Find where the given text appears and provide that cell's center as [X, Y] coordinate. 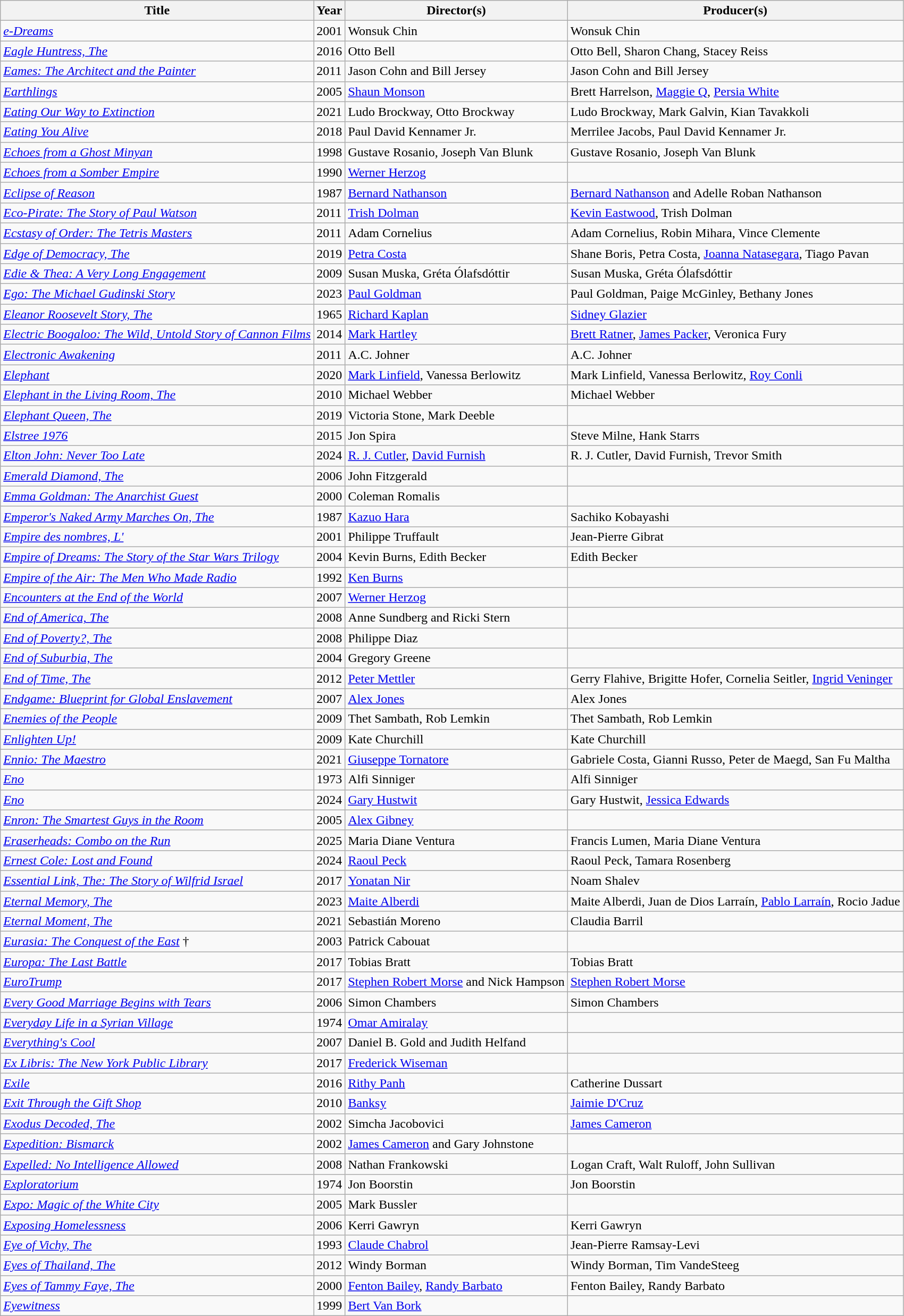
Noam Shalev [735, 881]
Echoes from a Ghost Minyan [157, 152]
Bert Van Bork [456, 1306]
Shane Boris, Petra Costa, Joanna Natasegara, Tiago Pavan [735, 254]
Adam Cornelius, Robin Mihara, Vince Clemente [735, 233]
Eurasia: The Conquest of the East † [157, 942]
Eclipse of Reason [157, 192]
Eye of Vichy, The [157, 1245]
1973 [330, 779]
Shaun Monson [456, 91]
Eyes of Thailand, The [157, 1265]
Expedition: Bismarck [157, 1144]
2015 [330, 435]
Brett Ratner, James Packer, Veronica Fury [735, 334]
Yonatan Nir [456, 881]
Empire of Dreams: The Story of the Star Wars Trilogy [157, 557]
Giuseppe Tornatore [456, 759]
Eraserheads: Combo on the Run [157, 840]
Edie & Thea: A Very Long Engagement [157, 274]
Enlighten Up! [157, 739]
Elephant in the Living Room, The [157, 395]
EuroTrump [157, 982]
Director(s) [456, 11]
Merrilee Jacobs, Paul David Kennamer Jr. [735, 132]
Maite Alberdi, Juan de Dios Larraín, Pablo Larraín, Rocio Jadue [735, 901]
Ludo Brockway, Mark Galvin, Kian Tavakkoli [735, 112]
Kevin Eastwood, Trish Dolman [735, 213]
Empire of the Air: The Men Who Made Radio [157, 577]
Victoria Stone, Mark Deeble [456, 415]
Eleanor Roosevelt Story, The [157, 314]
Sebastián Moreno [456, 921]
Every Good Marriage Begins with Tears [157, 1002]
Europa: The Last Battle [157, 962]
Otto Bell, Sharon Chang, Stacey Reiss [735, 51]
2020 [330, 375]
Ludo Brockway, Otto Brockway [456, 112]
Sidney Glazier [735, 314]
Everyday Life in a Syrian Village [157, 1022]
Francis Lumen, Maria Diane Ventura [735, 840]
Earthlings [157, 91]
Brett Harrelson, Maggie Q, Persia White [735, 91]
1965 [330, 314]
Encounters at the End of the World [157, 598]
Jon Spira [456, 435]
Elephant Queen, The [157, 415]
Gabriele Costa, Gianni Russo, Peter de Maegd, San Fu Maltha [735, 759]
Exit Through the Gift Shop [157, 1103]
Emerald Diamond, The [157, 476]
Raoul Peck, Tamara Rosenberg [735, 860]
Daniel B. Gold and Judith Helfand [456, 1043]
Coleman Romalis [456, 496]
Ernest Cole: Lost and Found [157, 860]
Mark Linfield, Vanessa Berlowitz, Roy Conli [735, 375]
Eternal Memory, The [157, 901]
Eyewitness [157, 1306]
James Cameron and Gary Johnstone [456, 1144]
Gary Hustwit, Jessica Edwards [735, 800]
Alex Gibney [456, 820]
Adam Cornelius [456, 233]
Mark Hartley [456, 334]
Ennio: The Maestro [157, 759]
James Cameron [735, 1124]
Philippe Truffault [456, 537]
Eternal Moment, The [157, 921]
1992 [330, 577]
Jaimie D'Cruz [735, 1103]
Elton John: Never Too Late [157, 456]
Ken Burns [456, 577]
End of Suburbia, The [157, 658]
2014 [330, 334]
Electronic Awakening [157, 355]
1999 [330, 1306]
Essential Link, The: The Story of Wilfrid Israel [157, 881]
Edith Becker [735, 557]
Nathan Frankowski [456, 1164]
Peter Mettler [456, 678]
Echoes from a Somber Empire [157, 172]
Frederick Wiseman [456, 1063]
Petra Costa [456, 254]
2003 [330, 942]
Emperor's Naked Army Marches On, The [157, 516]
Catherine Dussart [735, 1083]
Emma Goldman: The Anarchist Guest [157, 496]
2018 [330, 132]
Philippe Diaz [456, 638]
Bernard Nathanson [456, 192]
Ecstasy of Order: The Tetris Masters [157, 233]
Simcha Jacobovici [456, 1124]
End of Time, The [157, 678]
Gary Hustwit [456, 800]
Enron: The Smartest Guys in the Room [157, 820]
Stephen Robert Morse and Nick Hampson [456, 982]
Exploratorium [157, 1184]
Elstree 1976 [157, 435]
Expo: Magic of the White City [157, 1204]
Maite Alberdi [456, 901]
Year [330, 11]
Exposing Homelessness [157, 1225]
Gregory Greene [456, 658]
Windy Borman, Tim VandeSteeg [735, 1265]
Exodus Decoded, The [157, 1124]
1990 [330, 172]
Richard Kaplan [456, 314]
Empire des nombres, L' [157, 537]
Expelled: No Intelligence Allowed [157, 1164]
Windy Borman [456, 1265]
2025 [330, 840]
Elephant [157, 375]
End of America, The [157, 618]
R. J. Cutler, David Furnish, Trevor Smith [735, 456]
Trish Dolman [456, 213]
End of Poverty?, The [157, 638]
Eagle Huntress, The [157, 51]
Ego: The Michael Gudinski Story [157, 294]
Claudia Barril [735, 921]
Paul Goldman [456, 294]
Jean-Pierre Ramsay-Levi [735, 1245]
Eames: The Architect and the Painter [157, 71]
Mark Linfield, Vanessa Berlowitz [456, 375]
Enemies of the People [157, 719]
Endgame: Blueprint for Global Enslavement [157, 699]
John Fitzgerald [456, 476]
Edge of Democracy, The [157, 254]
Raoul Peck [456, 860]
1998 [330, 152]
Electric Boogaloo: The Wild, Untold Story of Cannon Films [157, 334]
Title [157, 11]
Patrick Cabouat [456, 942]
Omar Amiralay [456, 1022]
R. J. Cutler, David Furnish [456, 456]
Claude Chabrol [456, 1245]
Mark Bussler [456, 1204]
Paul David Kennamer Jr. [456, 132]
Paul Goldman, Paige McGinley, Bethany Jones [735, 294]
e-Dreams [157, 31]
Otto Bell [456, 51]
Sachiko Kobayashi [735, 516]
Banksy [456, 1103]
Everything's Cool [157, 1043]
Logan Craft, Walt Ruloff, John Sullivan [735, 1164]
Eyes of Tammy Faye, The [157, 1286]
Ex Libris: The New York Public Library [157, 1063]
Anne Sundberg and Ricki Stern [456, 618]
Producer(s) [735, 11]
1993 [330, 1245]
Bernard Nathanson and Adelle Roban Nathanson [735, 192]
Gerry Flahive, Brigitte Hofer, Cornelia Seitler, Ingrid Veninger [735, 678]
Jean-Pierre Gibrat [735, 537]
Eating Our Way to Extinction [157, 112]
Kazuo Hara [456, 516]
Steve Milne, Hank Starrs [735, 435]
Eco-Pirate: The Story of Paul Watson [157, 213]
Stephen Robert Morse [735, 982]
Eating You Alive [157, 132]
Rithy Panh [456, 1083]
Exile [157, 1083]
Kevin Burns, Edith Becker [456, 557]
Maria Diane Ventura [456, 840]
